Determine the (X, Y) coordinate at the center of the cell enclosing the given text.  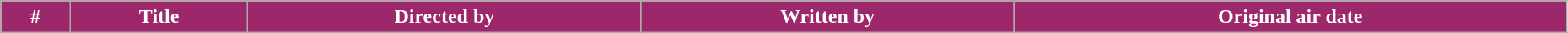
Original air date (1291, 17)
# (35, 17)
Title (159, 17)
Directed by (445, 17)
Written by (827, 17)
